Scan for the cell matching the given text and deliver its (x, y) coordinate at center. 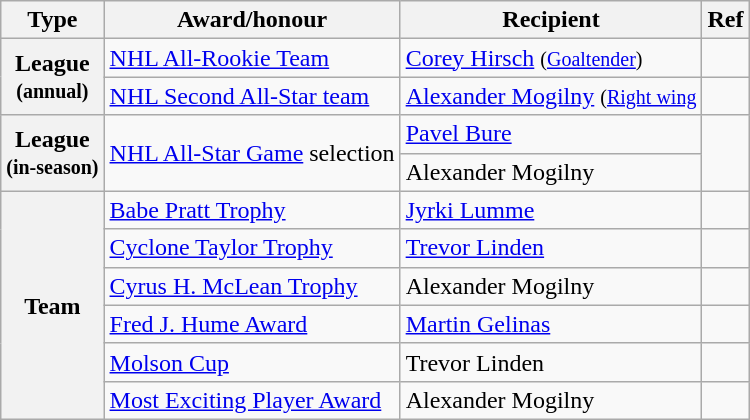
League(in-season) (52, 153)
Pavel Bure (551, 134)
Recipient (551, 20)
Corey Hirsch (Goaltender) (551, 58)
Most Exciting Player Award (252, 400)
Award/honour (252, 20)
Cyclone Taylor Trophy (252, 248)
NHL Second All-Star team (252, 96)
Ref (726, 20)
Team (52, 305)
League(annual) (52, 77)
Jyrki Lumme (551, 210)
Martin Gelinas (551, 324)
NHL All-Star Game selection (252, 153)
Type (52, 20)
Babe Pratt Trophy (252, 210)
Molson Cup (252, 362)
Alexander Mogilny (Right wing (551, 96)
Fred J. Hume Award (252, 324)
NHL All-Rookie Team (252, 58)
Cyrus H. McLean Trophy (252, 286)
